Capture the cell that displays the provided text and extract its [x, y] central coordinate. 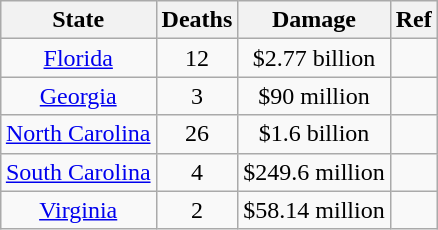
26 [197, 134]
Deaths [197, 20]
2 [197, 210]
$58.14 million [314, 210]
$1.6 billion [314, 134]
North Carolina [78, 134]
12 [197, 58]
$90 million [314, 96]
3 [197, 96]
$2.77 billion [314, 58]
Florida [78, 58]
Ref [414, 20]
Damage [314, 20]
Virginia [78, 210]
South Carolina [78, 172]
Georgia [78, 96]
4 [197, 172]
State [78, 20]
$249.6 million [314, 172]
